Output the [x, y] coordinate of the center of the cell containing the given text.  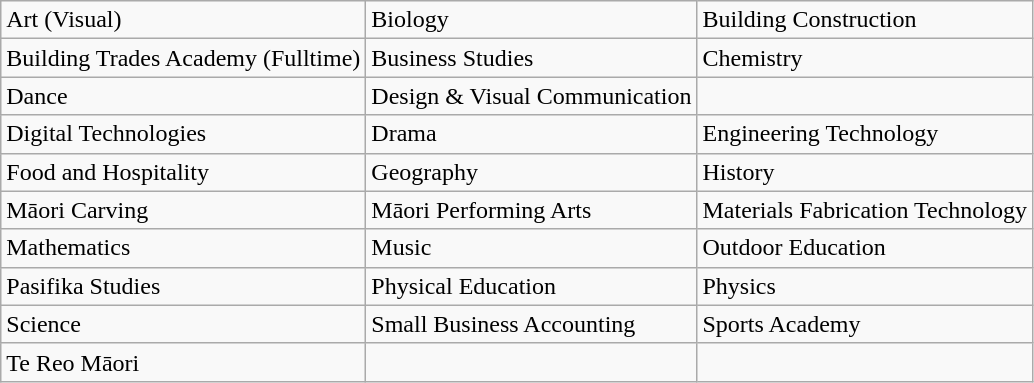
Materials Fabrication Technology [865, 210]
Science [184, 324]
Small Business Accounting [532, 324]
Design & Visual Communication [532, 96]
Music [532, 248]
Building Trades Academy (Fulltime) [184, 58]
Engineering Technology [865, 134]
Te Reo Māori [184, 362]
Physics [865, 286]
Building Construction [865, 20]
Art (Visual) [184, 20]
Pasifika Studies [184, 286]
Mathematics [184, 248]
Chemistry [865, 58]
Outdoor Education [865, 248]
Māori Carving [184, 210]
Drama [532, 134]
Food and Hospitality [184, 172]
Geography [532, 172]
Sports Academy [865, 324]
Biology [532, 20]
Māori Performing Arts [532, 210]
Business Studies [532, 58]
Dance [184, 96]
Digital Technologies [184, 134]
History [865, 172]
Physical Education [532, 286]
